Capture the cell that displays the provided text and extract its (x, y) central coordinate. 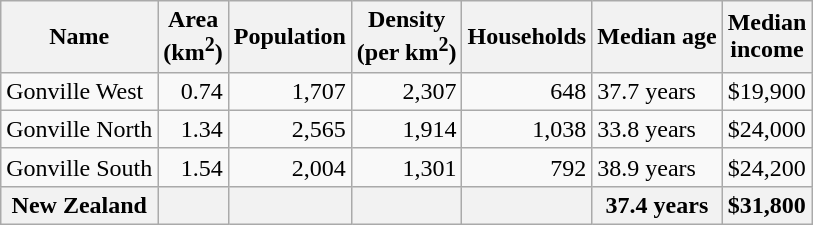
2,307 (406, 91)
Density(per km2) (406, 37)
New Zealand (80, 205)
$24,000 (767, 129)
1,301 (406, 167)
Households (527, 37)
Gonville North (80, 129)
37.4 years (657, 205)
0.74 (193, 91)
792 (527, 167)
$24,200 (767, 167)
Gonville West (80, 91)
37.7 years (657, 91)
Gonville South (80, 167)
Population (290, 37)
33.8 years (657, 129)
1.34 (193, 129)
648 (527, 91)
$31,800 (767, 205)
Medianincome (767, 37)
1,707 (290, 91)
1.54 (193, 167)
2,004 (290, 167)
Name (80, 37)
1,914 (406, 129)
Area(km2) (193, 37)
2,565 (290, 129)
1,038 (527, 129)
38.9 years (657, 167)
$19,900 (767, 91)
Median age (657, 37)
